Output the (x, y) coordinate of the center of the cell containing the given text.  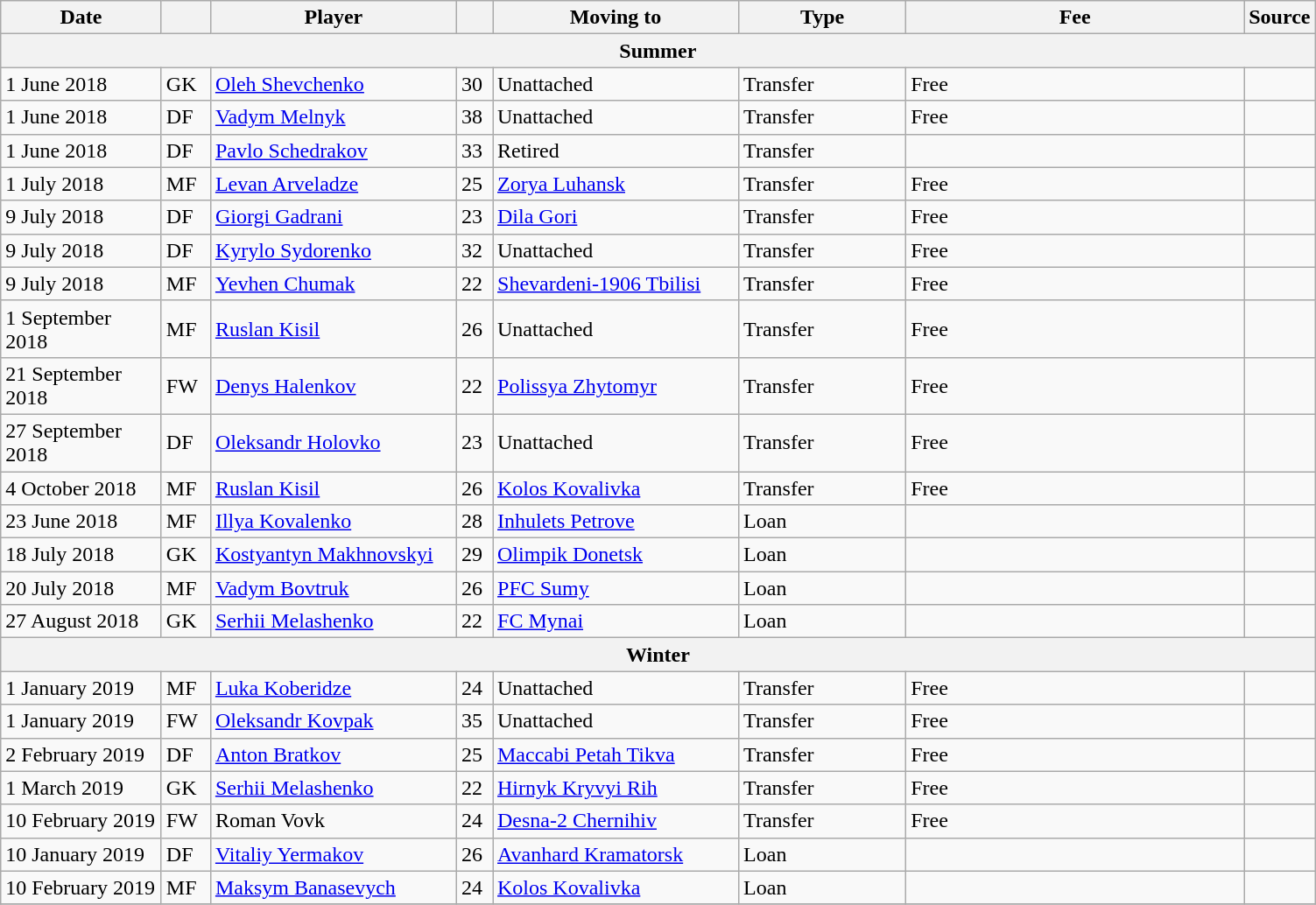
Retired (615, 151)
18 July 2018 (81, 555)
Moving to (615, 18)
Dila Gori (615, 217)
Date (81, 18)
Fee (1075, 18)
Oleksandr Holovko (333, 443)
Olimpik Donetsk (615, 555)
Vadym Bovtruk (333, 588)
1 July 2018 (81, 184)
Yevhen Chumak (333, 284)
27 August 2018 (81, 621)
32 (475, 250)
1 March 2019 (81, 788)
Hirnyk Kryvyi Rih (615, 788)
Summer (658, 51)
29 (475, 555)
Source (1280, 18)
Avanhard Kramatorsk (615, 854)
Oleh Shevchenko (333, 84)
Anton Bratkov (333, 754)
Giorgi Gadrani (333, 217)
Type (823, 18)
20 July 2018 (81, 588)
Denys Halenkov (333, 385)
Player (333, 18)
Pavlo Schedrakov (333, 151)
PFC Sumy (615, 588)
2 February 2019 (81, 754)
21 September 2018 (81, 385)
35 (475, 721)
Polissya Zhytomyr (615, 385)
Illya Kovalenko (333, 522)
28 (475, 522)
1 September 2018 (81, 329)
FC Mynai (615, 621)
38 (475, 117)
Oleksandr Kovpak (333, 721)
Vadym Melnyk (333, 117)
23 June 2018 (81, 522)
Inhulets Petrove (615, 522)
Luka Koberidze (333, 688)
4 October 2018 (81, 488)
Kyrylo Sydorenko (333, 250)
30 (475, 84)
Maccabi Petah Tikva (615, 754)
27 September 2018 (81, 443)
10 January 2019 (81, 854)
Winter (658, 655)
Levan Arveladze (333, 184)
Desna-2 Chernihiv (615, 821)
Kostyantyn Makhnovskyi (333, 555)
Vitaliy Yermakov (333, 854)
33 (475, 151)
Roman Vovk (333, 821)
Zorya Luhansk (615, 184)
Shevardeni-1906 Tbilisi (615, 284)
Maksym Banasevych (333, 887)
